Scan for the cell matching the given text and deliver its [x, y] coordinate at center. 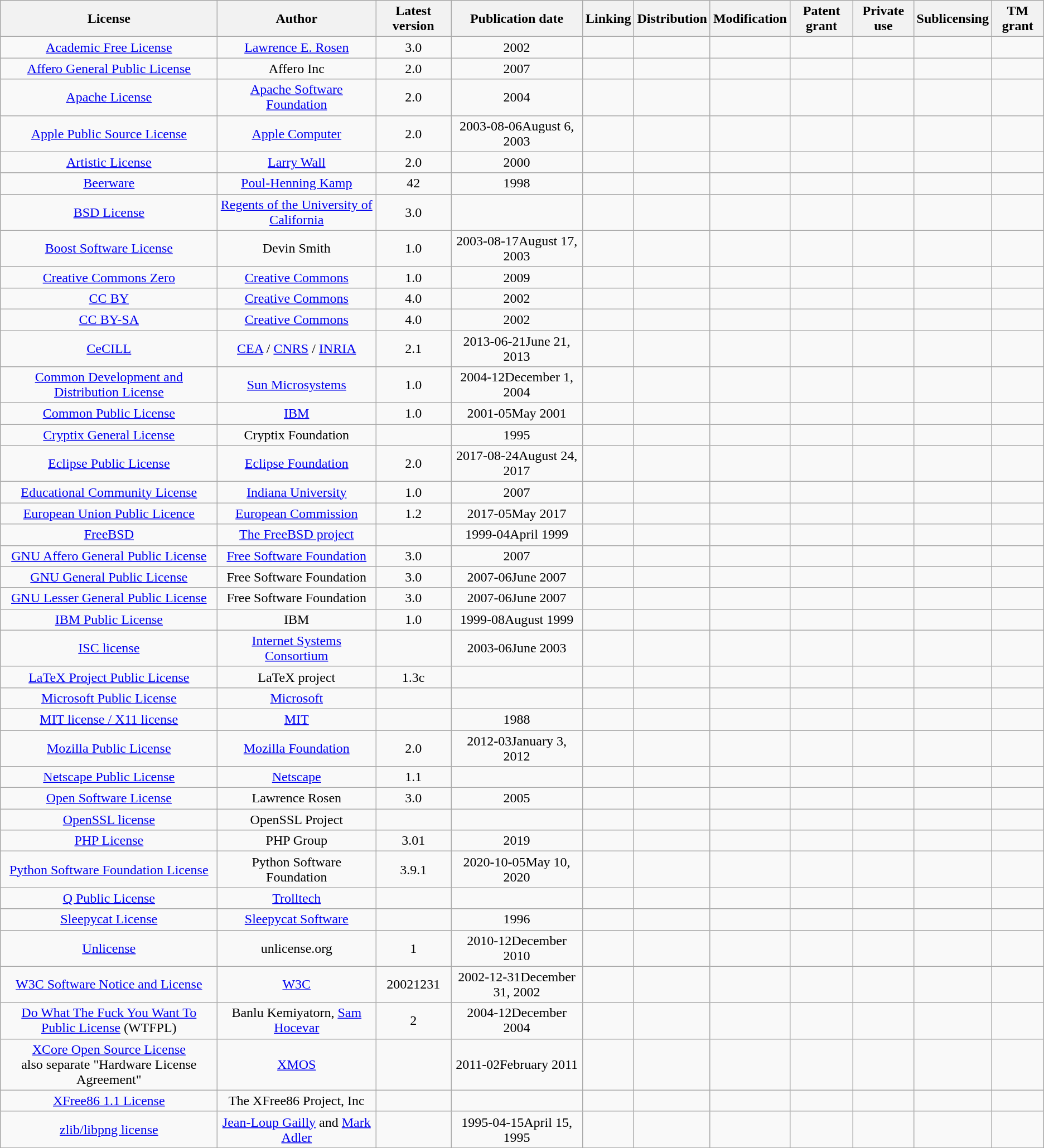
License [109, 19]
Banlu Kemiyatorn, Sam Hocevar [297, 1020]
2019 [517, 841]
Apple Computer [297, 134]
2003-08-06August 6, 2003 [517, 134]
Lawrence Rosen [297, 798]
2.1 [414, 348]
The XFree86 Project, Inc [297, 1101]
PHP Group [297, 841]
1.3c [414, 677]
Patent grant [821, 19]
ISC license [109, 648]
GNU Affero General Public License [109, 556]
Boost Software License [109, 249]
The FreeBSD project [297, 535]
2004-12December 2004 [517, 1020]
Cryptix General License [109, 435]
1.1 [414, 777]
Linking [608, 19]
Python Software Foundation License [109, 870]
2001-05May 2001 [517, 414]
2020-10-05May 10, 2020 [517, 870]
Mozilla Public License [109, 748]
2013-06-21June 21, 2013 [517, 348]
1999-08August 1999 [517, 619]
2003-08-17August 17, 2003 [517, 249]
1996 [517, 919]
Indiana University [297, 492]
2 [414, 1020]
TM grant [1017, 19]
42 [414, 183]
Sublicensing [953, 19]
20021231 [414, 985]
Python Software Foundation [297, 870]
Trolltech [297, 898]
Author [297, 19]
1995-04-15April 15, 1995 [517, 1130]
Netscape Public License [109, 777]
Mozilla Foundation [297, 748]
2011-02February 2011 [517, 1064]
2012-03January 3, 2012 [517, 748]
LaTeX Project Public License [109, 677]
Internet Systems Consortium [297, 648]
Q Public License [109, 898]
2005 [517, 798]
Modification [750, 19]
Apache Software Foundation [297, 97]
XCore Open Source Licensealso separate "Hardware License Agreement" [109, 1064]
MIT license / X11 license [109, 719]
Eclipse Public License [109, 464]
Common Public License [109, 414]
Larry Wall [297, 162]
OpenSSL license [109, 820]
Artistic License [109, 162]
Unlicense [109, 948]
Sun Microsystems [297, 385]
Affero Inc [297, 69]
XMOS [297, 1064]
Affero General Public License [109, 69]
European Union Public Licence [109, 514]
2003-06June 2003 [517, 648]
3.01 [414, 841]
IBM Public License [109, 619]
Devin Smith [297, 249]
2002-12-31December 31, 2002 [517, 985]
Microsoft Public License [109, 698]
CeCILL [109, 348]
Academic Free License [109, 47]
Beerware [109, 183]
Apache License [109, 97]
European Commission [297, 514]
Regents of the University of California [297, 212]
1995 [517, 435]
FreeBSD [109, 535]
GNU General Public License [109, 577]
Creative Commons Zero [109, 277]
2009 [517, 277]
Latest version [414, 19]
2004 [517, 97]
GNU Lesser General Public License [109, 598]
Private use [883, 19]
1.2 [414, 514]
2017-05May 2017 [517, 514]
Apple Public Source License [109, 134]
2000 [517, 162]
Sleepycat License [109, 919]
Lawrence E. Rosen [297, 47]
Common Development and Distribution License [109, 385]
Microsoft [297, 698]
W3C [297, 985]
3.9.1 [414, 870]
Sleepycat Software [297, 919]
1998 [517, 183]
Educational Community License [109, 492]
Netscape [297, 777]
XFree86 1.1 License [109, 1101]
2004-12December 1, 2004 [517, 385]
1 [414, 948]
CEA / CNRS / INRIA [297, 348]
CC BY-SA [109, 319]
LaTeX project [297, 677]
Do What The Fuck You Want To Public License (WTFPL) [109, 1020]
CC BY [109, 298]
1988 [517, 719]
unlicense.org [297, 948]
BSD License [109, 212]
1999-04April 1999 [517, 535]
MIT [297, 719]
OpenSSL Project [297, 820]
2017-08-24August 24, 2017 [517, 464]
Jean-Loup Gailly and Mark Adler [297, 1130]
PHP License [109, 841]
zlib/libpng license [109, 1130]
Open Software License [109, 798]
Publication date [517, 19]
Eclipse Foundation [297, 464]
Distribution [672, 19]
Poul-Henning Kamp [297, 183]
W3C Software Notice and License [109, 985]
Cryptix Foundation [297, 435]
2010-12December 2010 [517, 948]
